Pinpoint the cell where the given text exists, returning its [x, y] midpoint coordinate. 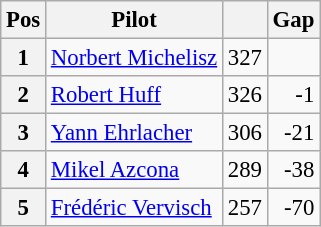
Yann Ehrlacher [134, 133]
-70 [293, 208]
2 [24, 95]
-1 [293, 95]
257 [244, 208]
289 [244, 170]
Frédéric Vervisch [134, 208]
326 [244, 95]
-21 [293, 133]
Pos [24, 20]
4 [24, 170]
3 [24, 133]
Robert Huff [134, 95]
Gap [293, 20]
-38 [293, 170]
Norbert Michelisz [134, 58]
Pilot [134, 20]
1 [24, 58]
5 [24, 208]
Mikel Azcona [134, 170]
306 [244, 133]
327 [244, 58]
